Pinpoint the cell where the given text exists, returning its (X, Y) midpoint coordinate. 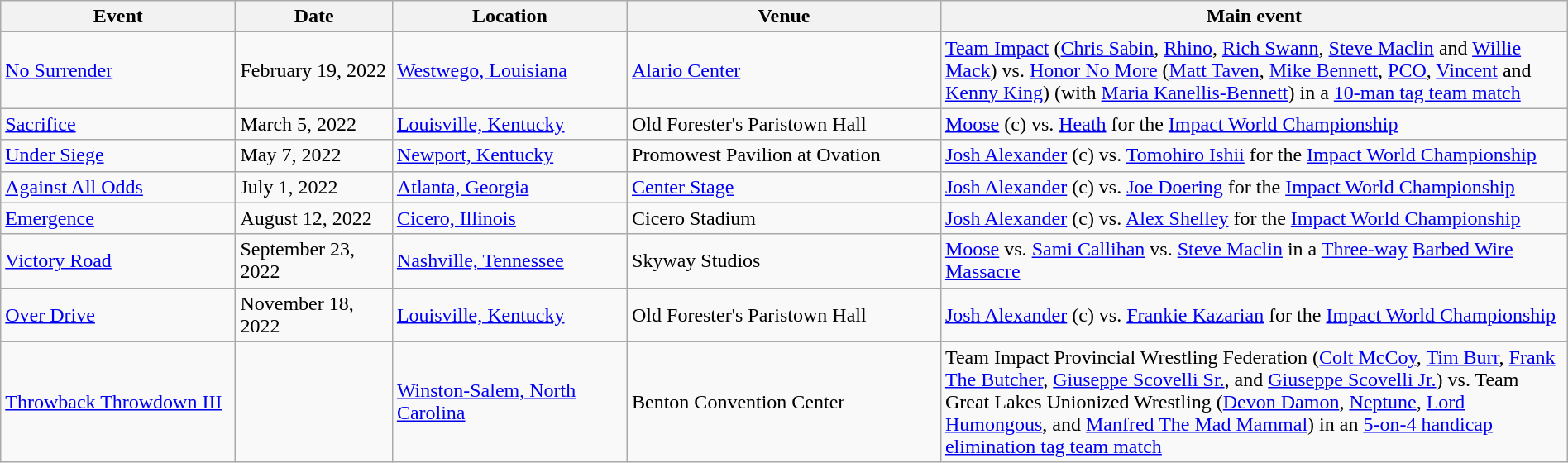
Atlanta, Georgia (509, 187)
May 7, 2022 (314, 155)
Emergence (118, 218)
March 5, 2022 (314, 124)
Main event (1254, 17)
July 1, 2022 (314, 187)
Moose vs. Sami Callihan vs. Steve Maclin in a Three-way Barbed Wire Massacre (1254, 261)
Josh Alexander (c) vs. Frankie Kazarian for the Impact World Championship (1254, 314)
Event (118, 17)
Alario Center (784, 70)
Josh Alexander (c) vs. Tomohiro Ishii for the Impact World Championship (1254, 155)
Under Siege (118, 155)
Date (314, 17)
Josh Alexander (c) vs. Alex Shelley for the Impact World Championship (1254, 218)
Venue (784, 17)
Josh Alexander (c) vs. Joe Doering for the Impact World Championship (1254, 187)
February 19, 2022 (314, 70)
Location (509, 17)
Newport, Kentucky (509, 155)
Cicero, Illinois (509, 218)
Over Drive (118, 314)
Sacrifice (118, 124)
Skyway Studios (784, 261)
Westwego, Louisiana (509, 70)
Winston-Salem, North Carolina (509, 402)
September 23, 2022 (314, 261)
Throwback Throwdown III (118, 402)
November 18, 2022 (314, 314)
Moose (c) vs. Heath for the Impact World Championship (1254, 124)
Victory Road (118, 261)
Center Stage (784, 187)
August 12, 2022 (314, 218)
Cicero Stadium (784, 218)
No Surrender (118, 70)
Nashville, Tennessee (509, 261)
Against All Odds (118, 187)
Promowest Pavilion at Ovation (784, 155)
Benton Convention Center (784, 402)
